Return (X, Y) of the center of cell containing provided text 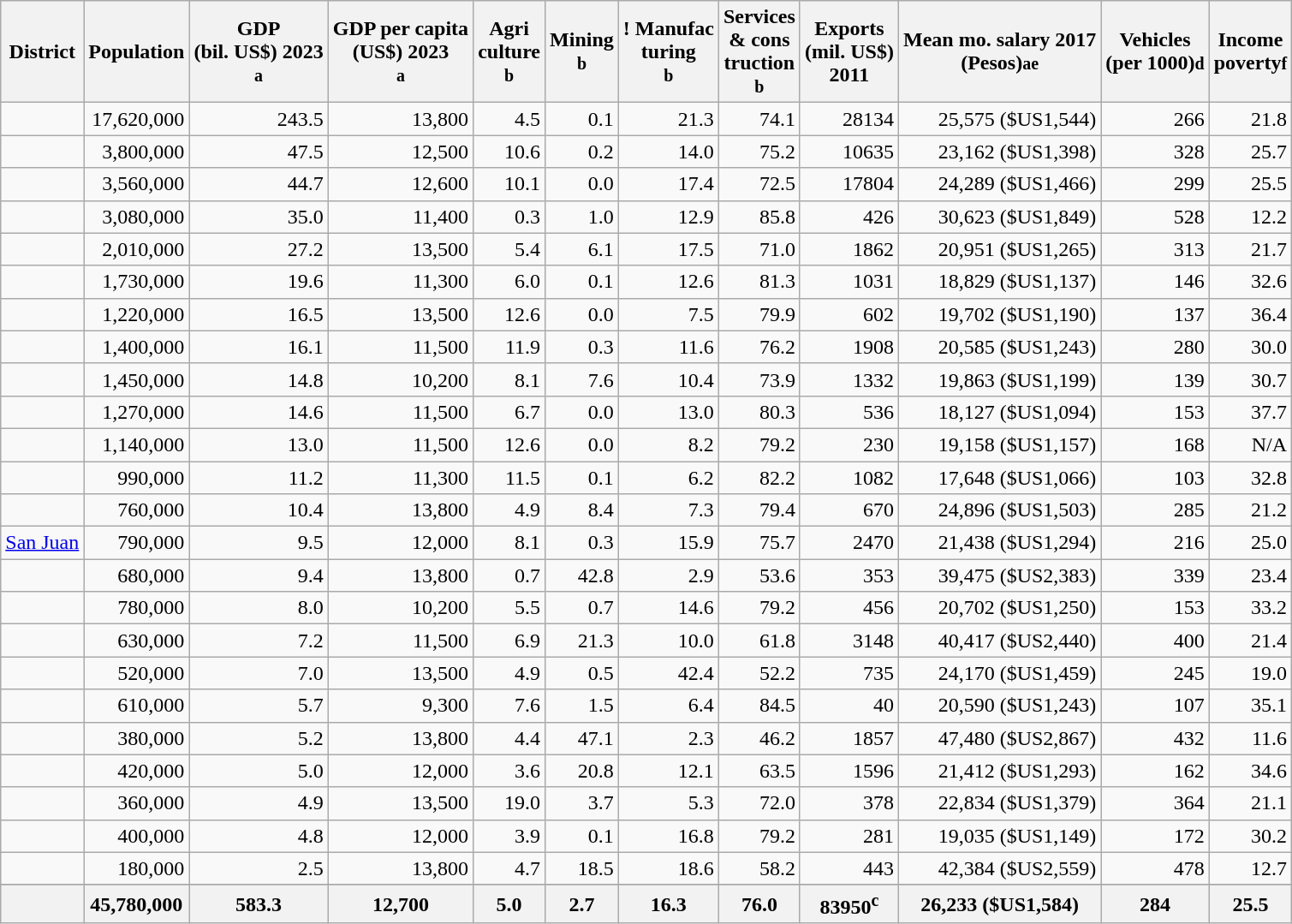
10635 (849, 152)
11.9 (509, 347)
40,417 ($US2,440) (999, 641)
426 (849, 217)
GDP(bil. US$) 2023a (259, 51)
12.1 (668, 771)
630,000 (137, 641)
6.9 (509, 641)
Agricultureb (509, 51)
18,829 ($US1,137) (999, 282)
1,270,000 (137, 412)
72.5 (759, 184)
2.3 (668, 738)
25,575 ($US1,544) (999, 119)
245 (1155, 673)
27.2 (259, 249)
285 (1155, 510)
139 (1155, 379)
2470 (849, 543)
281 (849, 836)
243.5 (259, 119)
28134 (849, 119)
610,000 (137, 706)
47.1 (582, 738)
3.9 (509, 836)
35.1 (1250, 706)
85.8 (759, 217)
432 (1155, 738)
58.2 (759, 868)
Exports(mil. US$)2011 (849, 51)
0.2 (582, 152)
75.2 (759, 152)
6.1 (582, 249)
360,000 (137, 803)
146 (1155, 282)
42.4 (668, 673)
1,220,000 (137, 314)
75.7 (759, 543)
6.7 (509, 412)
10.0 (668, 641)
443 (849, 868)
12.7 (1250, 868)
83950c (849, 904)
24,170 ($US1,459) (999, 673)
30.2 (1250, 836)
30.7 (1250, 379)
400,000 (137, 836)
19,035 ($US1,149) (999, 836)
21.1 (1250, 803)
339 (1155, 575)
14.8 (259, 379)
16.1 (259, 347)
19,158 ($US1,157) (999, 444)
79.4 (759, 510)
299 (1155, 184)
3.7 (582, 803)
400 (1155, 641)
25.7 (1250, 152)
44.7 (259, 184)
25.0 (1250, 543)
3,560,000 (137, 184)
22,834 ($US1,379) (999, 803)
1,400,000 (137, 347)
16.3 (668, 904)
17804 (849, 184)
San Juan (43, 543)
19,863 ($US1,199) (999, 379)
84.5 (759, 706)
353 (849, 575)
3,080,000 (137, 217)
8.2 (668, 444)
12,600 (401, 184)
17.5 (668, 249)
16.8 (668, 836)
602 (849, 314)
18,127 ($US1,094) (999, 412)
21,412 ($US1,293) (999, 771)
1082 (849, 477)
19,702 ($US1,190) (999, 314)
10.1 (509, 184)
1031 (849, 282)
0.5 (582, 673)
52.2 (759, 673)
380,000 (137, 738)
680,000 (137, 575)
18.6 (668, 868)
33.2 (1250, 608)
780,000 (137, 608)
520,000 (137, 673)
District (43, 51)
73.9 (759, 379)
21.8 (1250, 119)
17,620,000 (137, 119)
12.2 (1250, 217)
11,400 (401, 217)
81.3 (759, 282)
79.9 (759, 314)
12,700 (401, 904)
23.4 (1250, 575)
74.1 (759, 119)
5.7 (259, 706)
63.5 (759, 771)
45,780,000 (137, 904)
7.2 (259, 641)
5.2 (259, 738)
6.4 (668, 706)
Mean mo. salary 2017(Pesos)ae (999, 51)
420,000 (137, 771)
583.3 (259, 904)
80.3 (759, 412)
172 (1155, 836)
47.5 (259, 152)
2.5 (259, 868)
1908 (849, 347)
280 (1155, 347)
34.6 (1250, 771)
GDP per capita(US$) 2023a (401, 51)
47,480 ($US2,867) (999, 738)
1,730,000 (137, 282)
12.9 (668, 217)
21,438 ($US1,294) (999, 543)
19.6 (259, 282)
30,623 ($US1,849) (999, 217)
N/A (1250, 444)
478 (1155, 868)
4.5 (509, 119)
735 (849, 673)
11.5 (509, 477)
4.8 (259, 836)
12,500 (401, 152)
14.0 (668, 152)
2,010,000 (137, 249)
1596 (849, 771)
37.7 (1250, 412)
456 (849, 608)
18.5 (582, 868)
17.4 (668, 184)
536 (849, 412)
4.7 (509, 868)
53.6 (759, 575)
30.0 (1250, 347)
2.7 (582, 904)
760,000 (137, 510)
3148 (849, 641)
284 (1155, 904)
230 (849, 444)
! Manufacturingb (668, 51)
9.5 (259, 543)
36.4 (1250, 314)
1332 (849, 379)
Incomepovertyf (1250, 51)
20,590 ($US1,243) (999, 706)
76.0 (759, 904)
17,648 ($US1,066) (999, 477)
1,450,000 (137, 379)
162 (1155, 771)
180,000 (137, 868)
8.4 (582, 510)
32.8 (1250, 477)
20,585 ($US1,243) (999, 347)
32.6 (1250, 282)
11.2 (259, 477)
1857 (849, 738)
Vehicles(per 1000)d (1155, 51)
46.2 (759, 738)
103 (1155, 477)
15.9 (668, 543)
6.2 (668, 477)
Services& constructionb (759, 51)
35.0 (259, 217)
9.4 (259, 575)
168 (1155, 444)
7.0 (259, 673)
364 (1155, 803)
1.0 (582, 217)
378 (849, 803)
5.5 (509, 608)
76.2 (759, 347)
7.5 (668, 314)
21.4 (1250, 641)
20,951 ($US1,265) (999, 249)
8.0 (259, 608)
Population (137, 51)
790,000 (137, 543)
6.0 (509, 282)
71.0 (759, 249)
5.4 (509, 249)
24,289 ($US1,466) (999, 184)
9,300 (401, 706)
216 (1155, 543)
61.8 (759, 641)
1,140,000 (137, 444)
72.0 (759, 803)
16.5 (259, 314)
528 (1155, 217)
137 (1155, 314)
42,384 ($US2,559) (999, 868)
1862 (849, 249)
20,702 ($US1,250) (999, 608)
10.6 (509, 152)
7.3 (668, 510)
2.9 (668, 575)
990,000 (137, 477)
82.2 (759, 477)
40 (849, 706)
39,475 ($US2,383) (999, 575)
3,800,000 (137, 152)
4.4 (509, 738)
23,162 ($US1,398) (999, 152)
24,896 ($US1,503) (999, 510)
21.7 (1250, 249)
3.6 (509, 771)
26,233 ($US1,584) (999, 904)
670 (849, 510)
5.3 (668, 803)
42.8 (582, 575)
266 (1155, 119)
328 (1155, 152)
107 (1155, 706)
Miningb (582, 51)
20.8 (582, 771)
21.2 (1250, 510)
313 (1155, 249)
1.5 (582, 706)
